From the cell containing the given text, extract its center point as (x, y) coordinate. 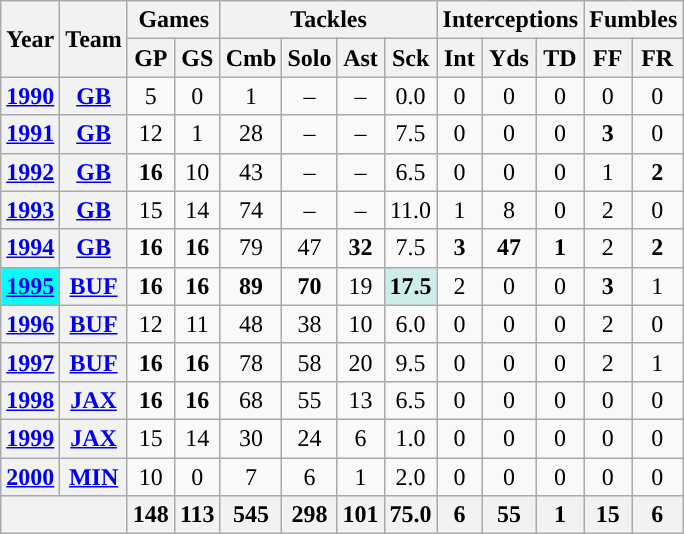
1995 (30, 286)
9.5 (410, 362)
101 (360, 515)
1997 (30, 362)
70 (310, 286)
5 (150, 96)
20 (360, 362)
1993 (30, 210)
19 (360, 286)
Yds (510, 58)
1990 (30, 96)
Int (460, 58)
1991 (30, 134)
1994 (30, 248)
24 (310, 438)
113 (197, 515)
148 (150, 515)
MIN (94, 477)
545 (251, 515)
11.0 (410, 210)
58 (310, 362)
32 (360, 248)
2000 (30, 477)
Games (174, 20)
Cmb (251, 58)
11 (197, 324)
1.0 (410, 438)
38 (310, 324)
1998 (30, 400)
Team (94, 39)
TD (560, 58)
68 (251, 400)
48 (251, 324)
1996 (30, 324)
75.0 (410, 515)
Ast (360, 58)
Tackles (328, 20)
79 (251, 248)
43 (251, 172)
Interceptions (510, 20)
30 (251, 438)
Solo (310, 58)
FF (608, 58)
1992 (30, 172)
78 (251, 362)
Year (30, 39)
17.5 (410, 286)
28 (251, 134)
FR (658, 58)
7 (251, 477)
GS (197, 58)
0.0 (410, 96)
74 (251, 210)
2.0 (410, 477)
298 (310, 515)
Sck (410, 58)
13 (360, 400)
8 (510, 210)
GP (150, 58)
89 (251, 286)
6.0 (410, 324)
Fumbles (634, 20)
1999 (30, 438)
